Locate the cell with the specified text and output its [X, Y] center coordinate. 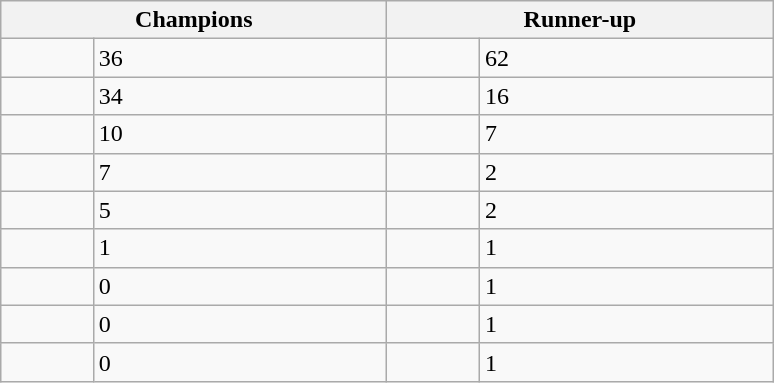
36 [240, 58]
5 [240, 210]
Runner-up [580, 20]
10 [240, 134]
16 [626, 96]
Champions [194, 20]
62 [626, 58]
34 [240, 96]
